Scan for the cell matching the given text and deliver its (X, Y) coordinate at center. 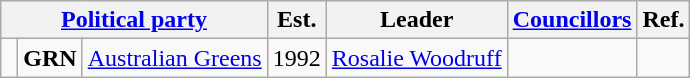
Rosalie Woodruff (416, 58)
Est. (296, 20)
Australian Greens (174, 58)
1992 (296, 58)
Political party (134, 20)
GRN (50, 58)
Councillors (572, 20)
Leader (416, 20)
Ref. (664, 20)
